Return the [x, y] coordinate for the center point of the cell that contains the specified text.  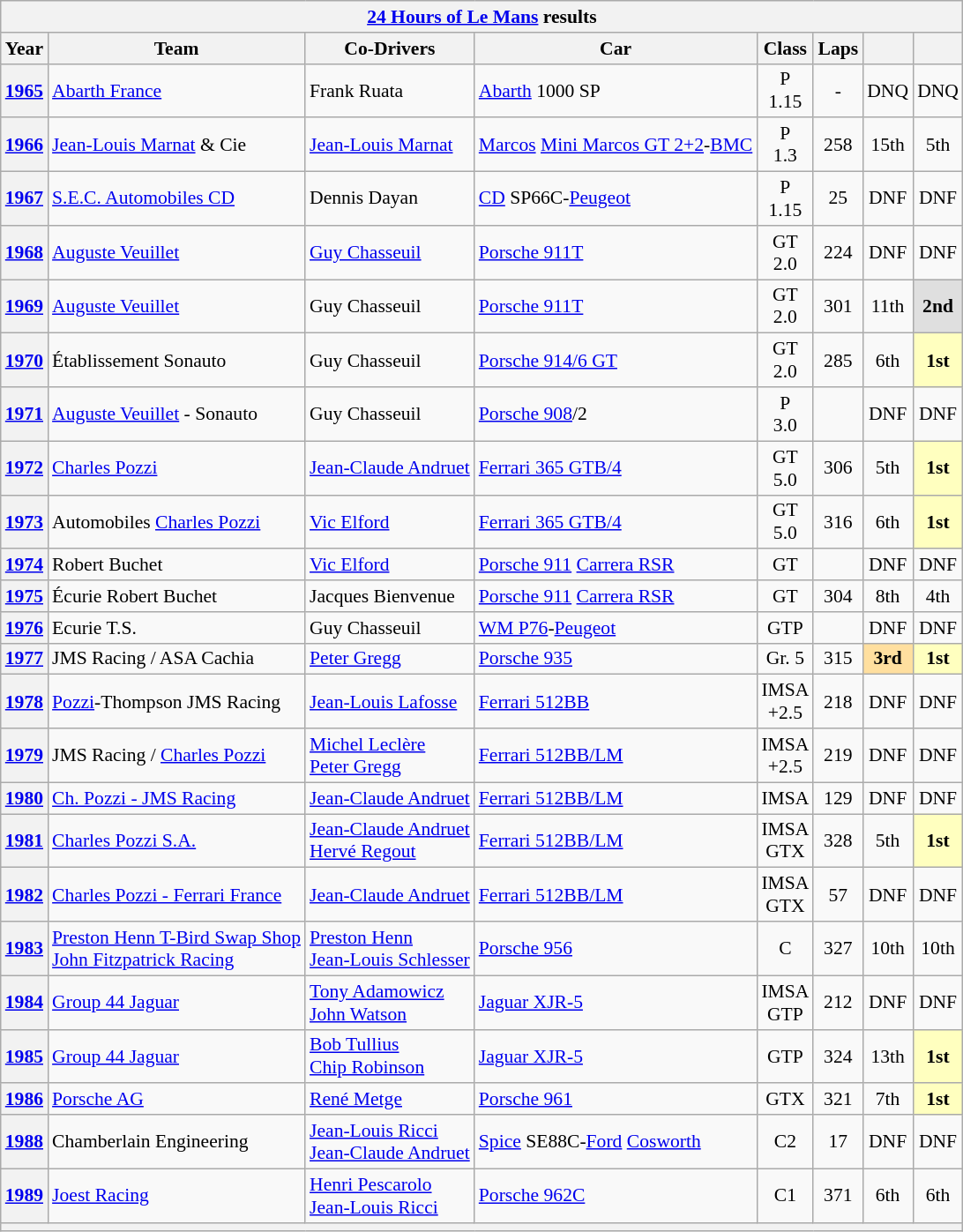
Bob Tullius Chip Robinson [390, 1057]
224 [838, 252]
GTX [785, 1100]
1975 [25, 596]
1988 [25, 1141]
1983 [25, 949]
1982 [25, 894]
Dennis Dayan [390, 199]
René Metge [390, 1100]
306 [838, 467]
Porsche 956 [616, 949]
3rd [887, 659]
1969 [25, 307]
Jean-Louis Marnat & Cie [176, 145]
WM P76-Peugeot [616, 628]
Michel Leclère Peter Gregg [390, 755]
Charles Pozzi - Ferrari France [176, 894]
Porsche 962C [616, 1196]
Porsche AG [176, 1100]
212 [838, 1002]
Peter Gregg [390, 659]
Year [25, 49]
Marcos Mini Marcos GT 2+2-BMC [616, 145]
219 [838, 755]
Écurie Robert Buchet [176, 596]
8th [887, 596]
4th [938, 596]
Abarth France [176, 90]
1985 [25, 1057]
1973 [25, 522]
1984 [25, 1002]
Frank Ruata [390, 90]
2nd [938, 307]
Joest Racing [176, 1196]
Car [616, 49]
Abarth 1000 SP [616, 90]
1965 [25, 90]
15th [887, 145]
Ferrari 512BB [616, 702]
327 [838, 949]
Auguste Veuillet - Sonauto [176, 414]
57 [838, 894]
C2 [785, 1141]
1970 [25, 360]
JMS Racing / Charles Pozzi [176, 755]
Ecurie T.S. [176, 628]
25 [838, 199]
321 [838, 1100]
258 [838, 145]
C [785, 949]
Pozzi-Thompson JMS Racing [176, 702]
1989 [25, 1196]
Spice SE88C-Ford Cosworth [616, 1141]
Jean-Louis Ricci Jean-Claude Andruet [390, 1141]
1967 [25, 199]
1980 [25, 798]
371 [838, 1196]
Robert Buchet [176, 565]
Team [176, 49]
Class [785, 49]
Co-Drivers [390, 49]
Preston Henn T-Bird Swap Shop John Fitzpatrick Racing [176, 949]
Henri Pescarolo Jean-Louis Ricci [390, 1196]
1974 [25, 565]
1981 [25, 841]
Jean-Louis Lafosse [390, 702]
- [838, 90]
1976 [25, 628]
Porsche 935 [616, 659]
IMSAGTP [785, 1002]
304 [838, 596]
1966 [25, 145]
1977 [25, 659]
301 [838, 307]
Jean-Claude Andruet Hervé Regout [390, 841]
Tony Adamowicz John Watson [390, 1002]
1979 [25, 755]
Porsche 961 [616, 1100]
1968 [25, 252]
S.E.C. Automobiles CD [176, 199]
Ch. Pozzi - JMS Racing [176, 798]
C1 [785, 1196]
Automobiles Charles Pozzi [176, 522]
316 [838, 522]
24 Hours of Le Mans results [481, 17]
1986 [25, 1100]
IMSA [785, 798]
Jacques Bienvenue [390, 596]
315 [838, 659]
Jean-Louis Marnat [390, 145]
17 [838, 1141]
1978 [25, 702]
324 [838, 1057]
328 [838, 841]
11th [887, 307]
Chamberlain Engineering [176, 1141]
218 [838, 702]
Preston Henn Jean-Louis Schlesser [390, 949]
P3.0 [785, 414]
Charles Pozzi S.A. [176, 841]
7th [887, 1100]
13th [887, 1057]
129 [838, 798]
Gr. 5 [785, 659]
Charles Pozzi [176, 467]
Laps [838, 49]
Porsche 914/6 GT [616, 360]
CD SP66C-Peugeot [616, 199]
JMS Racing / ASA Cachia [176, 659]
1972 [25, 467]
285 [838, 360]
P1.3 [785, 145]
Établissement Sonauto [176, 360]
1971 [25, 414]
Porsche 908/2 [616, 414]
